Search for the cell housing the specified text and yield its (X, Y) center coordinate. 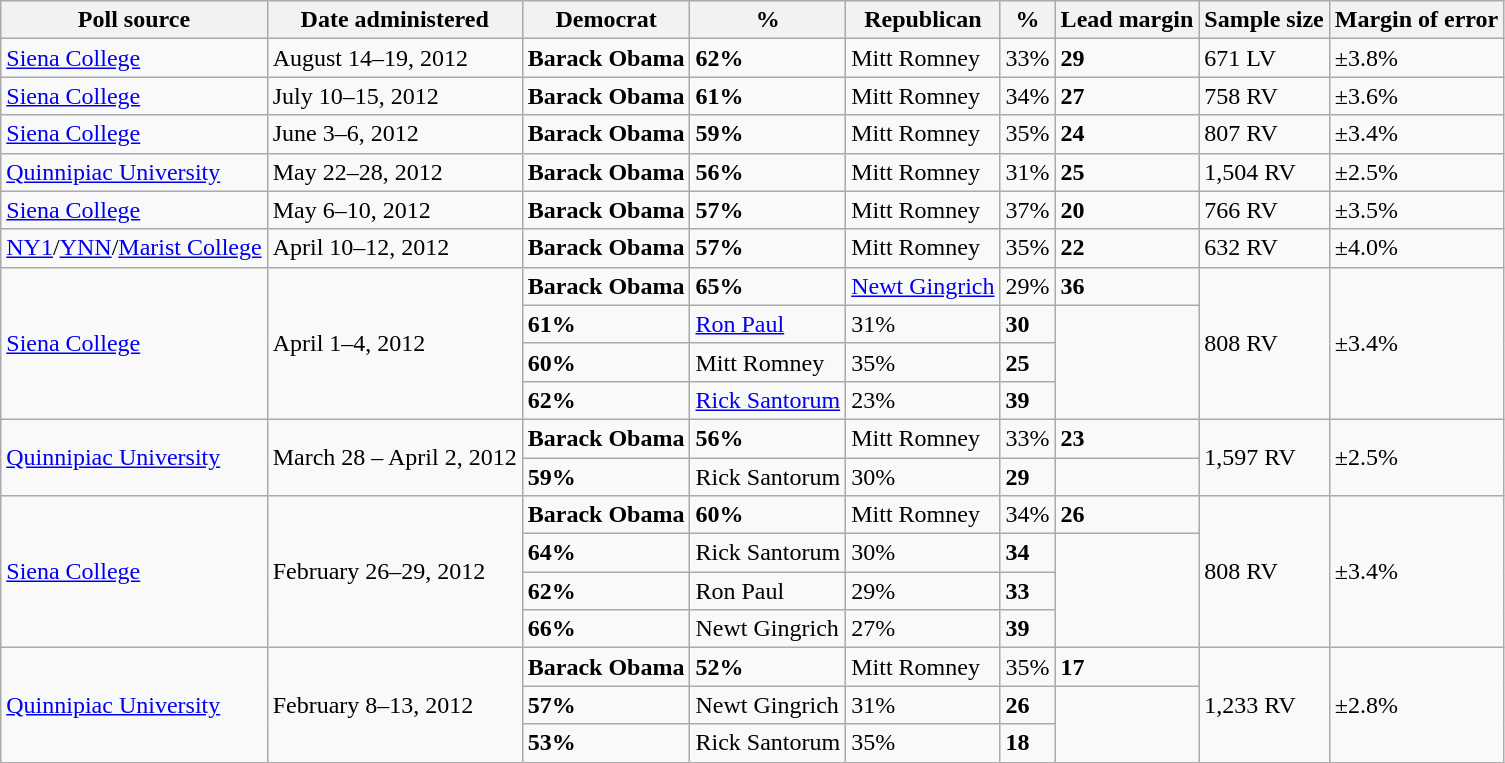
23% (923, 400)
53% (606, 743)
37% (1028, 210)
66% (606, 629)
65% (768, 286)
30 (1028, 324)
1,504 RV (1264, 172)
±3.8% (1416, 58)
Margin of error (1416, 20)
July 10–15, 2012 (394, 96)
632 RV (1264, 248)
807 RV (1264, 134)
February 26–29, 2012 (394, 572)
April 1–4, 2012 (394, 343)
22 (1127, 248)
34 (1028, 553)
Date administered (394, 20)
17 (1127, 667)
671 LV (1264, 58)
23 (1127, 438)
24 (1127, 134)
52% (768, 667)
Sample size (1264, 20)
±3.5% (1416, 210)
Lead margin (1127, 20)
April 10–12, 2012 (394, 248)
27% (923, 629)
36 (1127, 286)
766 RV (1264, 210)
±3.6% (1416, 96)
June 3–6, 2012 (394, 134)
20 (1127, 210)
Republican (923, 20)
27 (1127, 96)
February 8–13, 2012 (394, 705)
±2.8% (1416, 705)
August 14–19, 2012 (394, 58)
33 (1028, 591)
758 RV (1264, 96)
1,597 RV (1264, 457)
March 28 – April 2, 2012 (394, 457)
May 6–10, 2012 (394, 210)
±4.0% (1416, 248)
Democrat (606, 20)
64% (606, 553)
18 (1028, 743)
Poll source (134, 20)
1,233 RV (1264, 705)
May 22–28, 2012 (394, 172)
NY1/YNN/Marist College (134, 248)
